Locate the cell with the specified text and output its (X, Y) center coordinate. 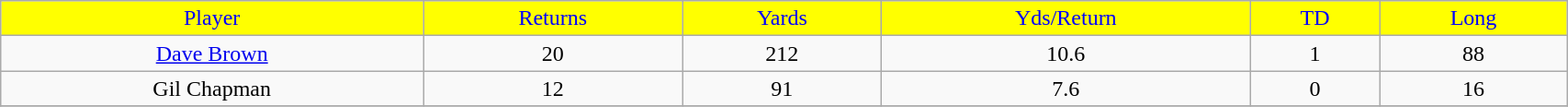
10.6 (1066, 53)
1 (1315, 53)
0 (1315, 89)
Yds/Return (1066, 18)
20 (553, 53)
Gil Chapman (212, 89)
Dave Brown (212, 53)
TD (1315, 18)
Long (1473, 18)
16 (1473, 89)
Yards (783, 18)
12 (553, 89)
88 (1473, 53)
91 (783, 89)
Player (212, 18)
Returns (553, 18)
7.6 (1066, 89)
212 (783, 53)
